For the text-containing cell, return its midpoint in (X, Y) coordinate format. 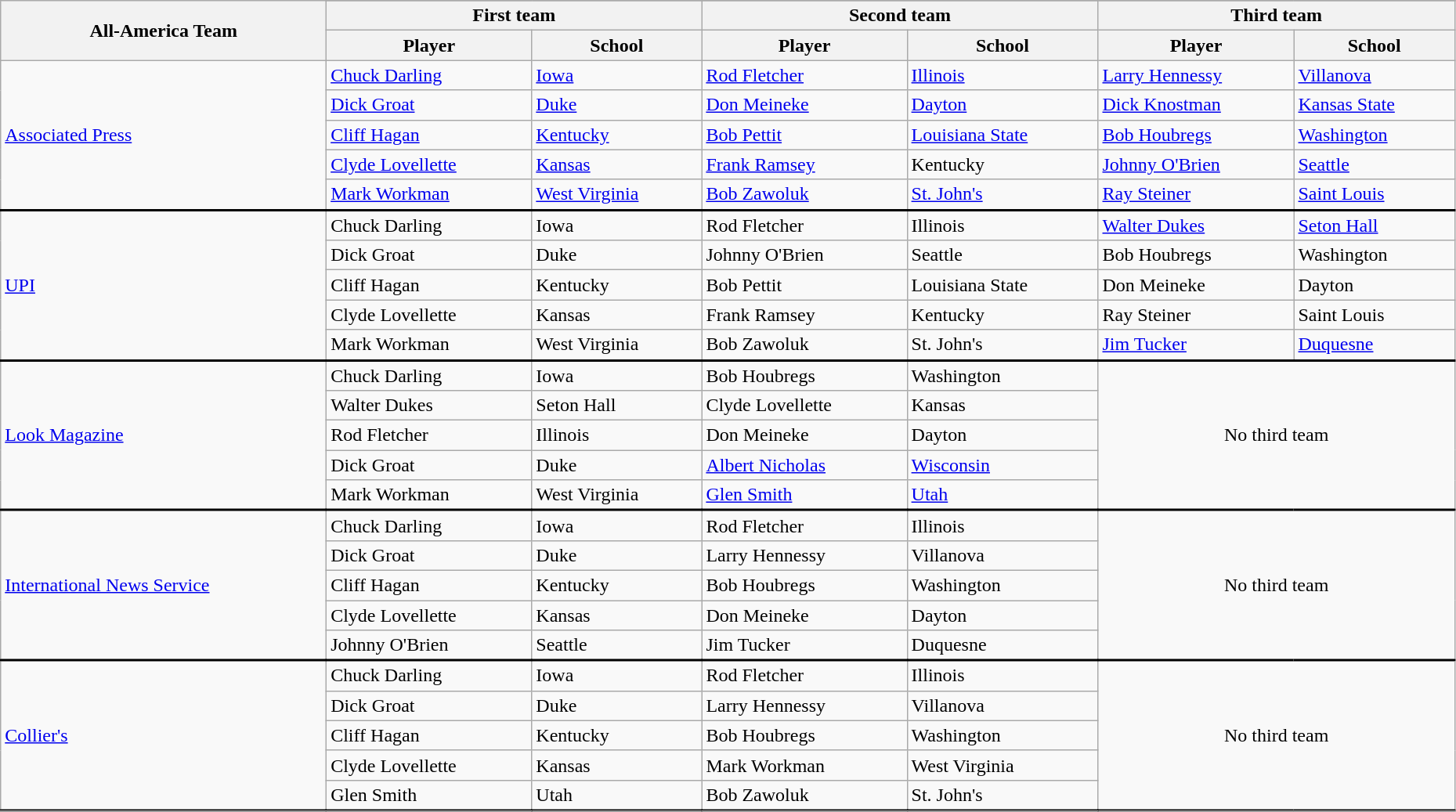
Associated Press (164, 135)
Dick Knostman (1196, 105)
Collier's (164, 735)
Second team (900, 16)
Albert Nicholas (804, 465)
Third team (1277, 16)
First team (514, 16)
Kansas State (1374, 105)
All-America Team (164, 31)
UPI (164, 285)
International News Service (164, 586)
Look Magazine (164, 435)
Wisconsin (1003, 465)
